Return [X, Y] of the center of cell containing provided text 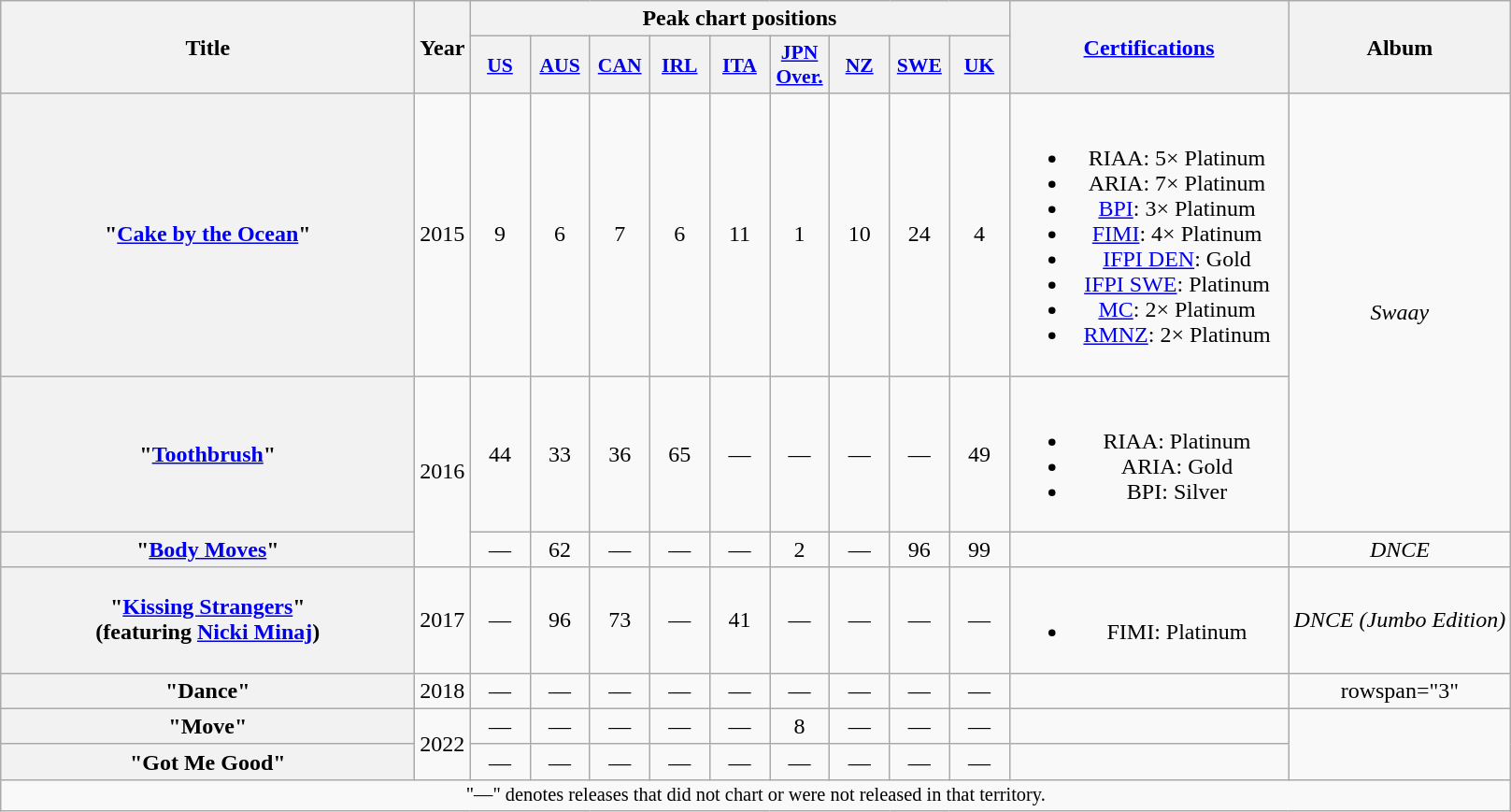
IRL [679, 65]
CAN [620, 65]
49 [979, 454]
RIAA: PlatinumARIA: GoldBPI: Silver [1149, 454]
Year [443, 47]
2015 [443, 235]
62 [560, 549]
2017 [443, 620]
44 [500, 454]
UK [979, 65]
"Got Me Good" [207, 762]
24 [919, 235]
Certifications [1149, 47]
Swaay [1400, 312]
10 [860, 235]
2022 [443, 744]
US [500, 65]
DNCE (Jumbo Edition) [1400, 620]
36 [620, 454]
"Cake by the Ocean" [207, 235]
"Dance" [207, 691]
AUS [560, 65]
rowspan="3" [1400, 691]
Title [207, 47]
Peak chart positions [740, 19]
"—" denotes releases that did not chart or were not released in that territory. [756, 795]
"Toothbrush" [207, 454]
2016 [443, 471]
FIMI: Platinum [1149, 620]
"Move" [207, 726]
8 [800, 726]
65 [679, 454]
99 [979, 549]
DNCE [1400, 549]
73 [620, 620]
"Kissing Strangers"(featuring Nicki Minaj) [207, 620]
33 [560, 454]
41 [739, 620]
"Body Moves" [207, 549]
ITA [739, 65]
2 [800, 549]
9 [500, 235]
11 [739, 235]
SWE [919, 65]
7 [620, 235]
2018 [443, 691]
Album [1400, 47]
4 [979, 235]
JPNOver. [800, 65]
RIAA: 5× PlatinumARIA: 7× PlatinumBPI: 3× PlatinumFIMI: 4× PlatinumIFPI DEN: GoldIFPI SWE: PlatinumMC: 2× PlatinumRMNZ: 2× Platinum [1149, 235]
1 [800, 235]
NZ [860, 65]
